Return the (X, Y) coordinate for the center point of the cell that contains the specified text.  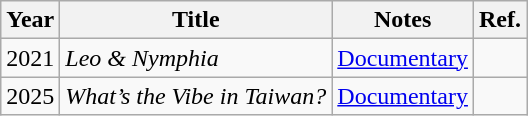
Year (30, 20)
Notes (403, 20)
Ref. (500, 20)
Title (196, 20)
What’s the Vibe in Taiwan? (196, 96)
2021 (30, 58)
2025 (30, 96)
Leo & Nymphia (196, 58)
